Find where the given text appears and provide that cell's center as (X, Y) coordinate. 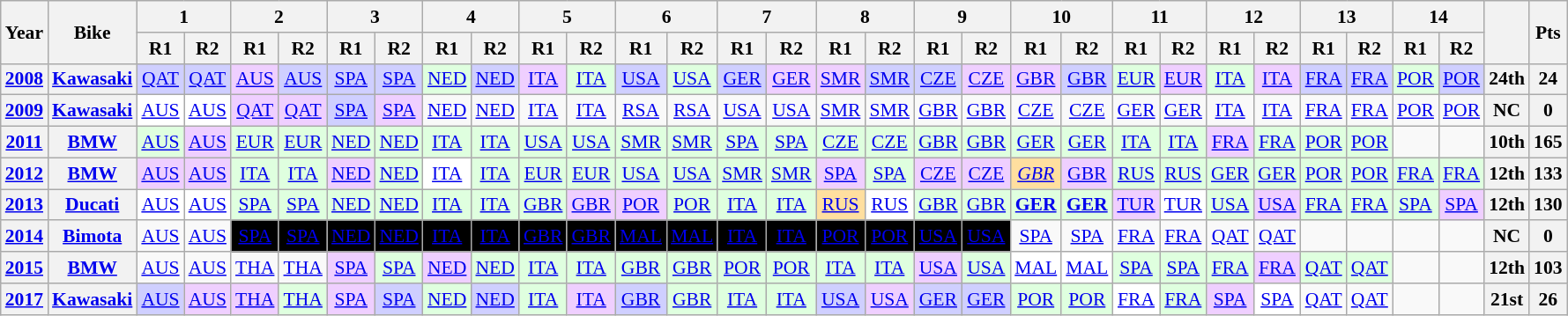
24th (1507, 79)
14 (1438, 17)
11 (1160, 17)
Pts (1548, 32)
Bimota (92, 237)
130 (1548, 205)
3 (375, 17)
2017 (25, 299)
10 (1061, 17)
165 (1548, 143)
9 (962, 17)
2015 (25, 268)
5 (568, 17)
26 (1548, 299)
12 (1253, 17)
2 (279, 17)
7 (767, 17)
2009 (25, 111)
10th (1507, 143)
Year (25, 32)
13 (1347, 17)
2014 (25, 237)
1 (183, 17)
2013 (25, 205)
21st (1507, 299)
Bike (92, 32)
Ducati (92, 205)
133 (1548, 173)
2011 (25, 143)
2008 (25, 79)
2012 (25, 173)
6 (666, 17)
24 (1548, 79)
4 (471, 17)
103 (1548, 268)
8 (866, 17)
